Scan for the cell matching the given text and deliver its [x, y] coordinate at center. 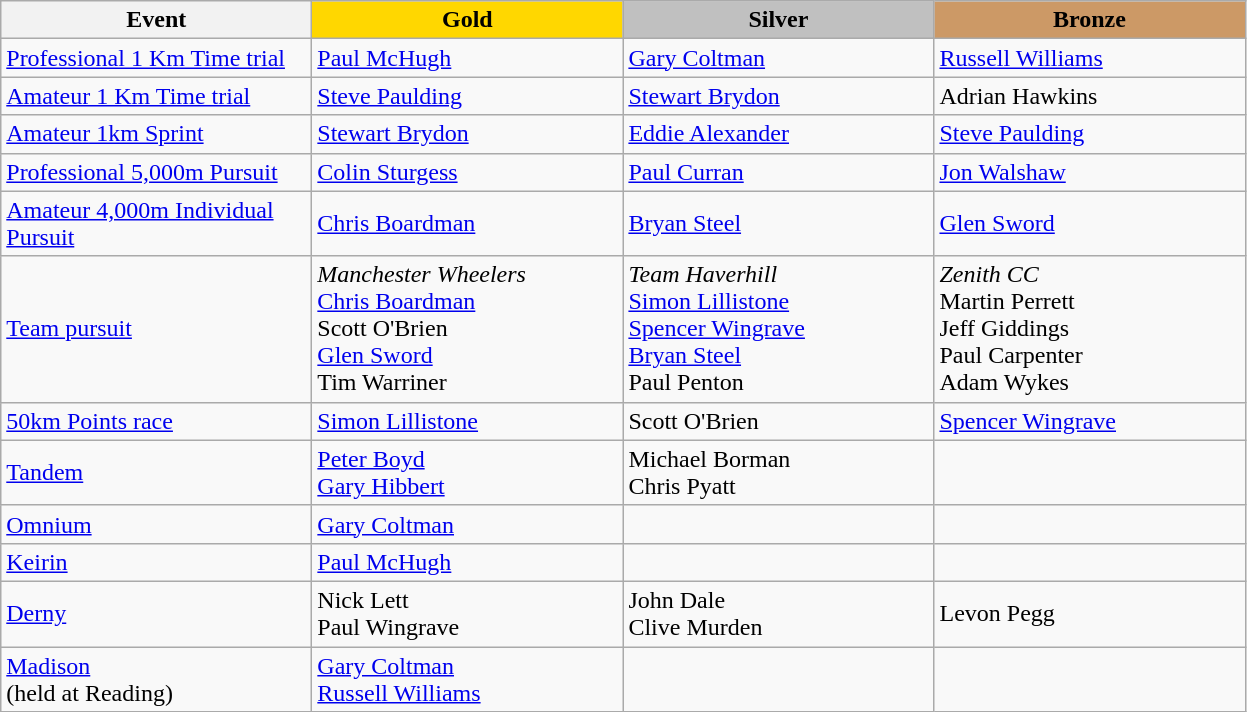
Levon Pegg [1090, 614]
Michael Borman Chris Pyatt [778, 472]
Paul Curran [778, 172]
Scott O'Brien [778, 421]
Gary ColtmanRussell Williams [468, 678]
Omnium [156, 524]
John DaleClive Murden [778, 614]
Amateur 1km Sprint [156, 134]
Derny [156, 614]
Adrian Hawkins [1090, 96]
Keirin [156, 562]
Colin Sturgess [468, 172]
Amateur 1 Km Time trial [156, 96]
Jon Walshaw [1090, 172]
Silver [778, 20]
Bryan Steel [778, 224]
Team pursuit [156, 329]
Madison (held at Reading) [156, 678]
Tandem [156, 472]
Peter Boyd Gary Hibbert [468, 472]
Eddie Alexander [778, 134]
Russell Williams [1090, 58]
Amateur 4,000m Individual Pursuit [156, 224]
50km Points race [156, 421]
Manchester Wheelers Chris Boardman Scott O'Brien Glen Sword Tim Warriner [468, 329]
Zenith CC Martin Perrett Jeff Giddings Paul Carpenter Adam Wykes [1090, 329]
Professional 1 Km Time trial [156, 58]
Event [156, 20]
Bronze [1090, 20]
Nick LettPaul Wingrave [468, 614]
Simon Lillistone [468, 421]
Glen Sword [1090, 224]
Chris Boardman [468, 224]
Gold [468, 20]
Team HaverhillSimon LillistoneSpencer Wingrave Bryan SteelPaul Penton [778, 329]
Professional 5,000m Pursuit [156, 172]
Spencer Wingrave [1090, 421]
